Detect which cell encompasses the target text, then output its (X, Y) center coordinate. 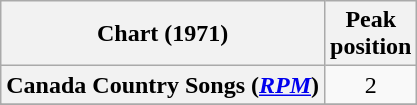
Canada Country Songs (RPM) (163, 85)
Peak position (371, 34)
Chart (1971) (163, 34)
2 (371, 85)
